Scan for the cell matching the given text and deliver its [X, Y] coordinate at center. 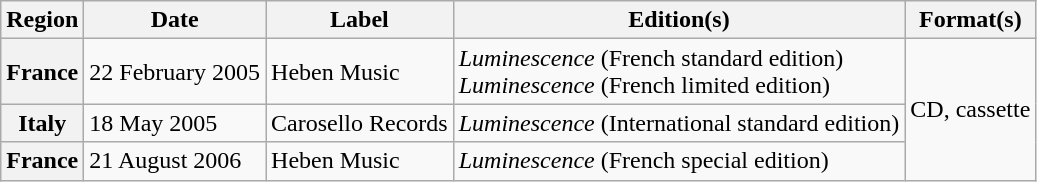
Region [42, 20]
21 August 2006 [175, 161]
Luminescence (French standard edition)Luminescence (French limited edition) [679, 72]
Luminescence (International standard edition) [679, 123]
Italy [42, 123]
Date [175, 20]
Edition(s) [679, 20]
Carosello Records [360, 123]
22 February 2005 [175, 72]
Luminescence (French special edition) [679, 161]
18 May 2005 [175, 123]
Label [360, 20]
Format(s) [970, 20]
CD, cassette [970, 110]
